For the text-containing cell, return its midpoint in [X, Y] coordinate format. 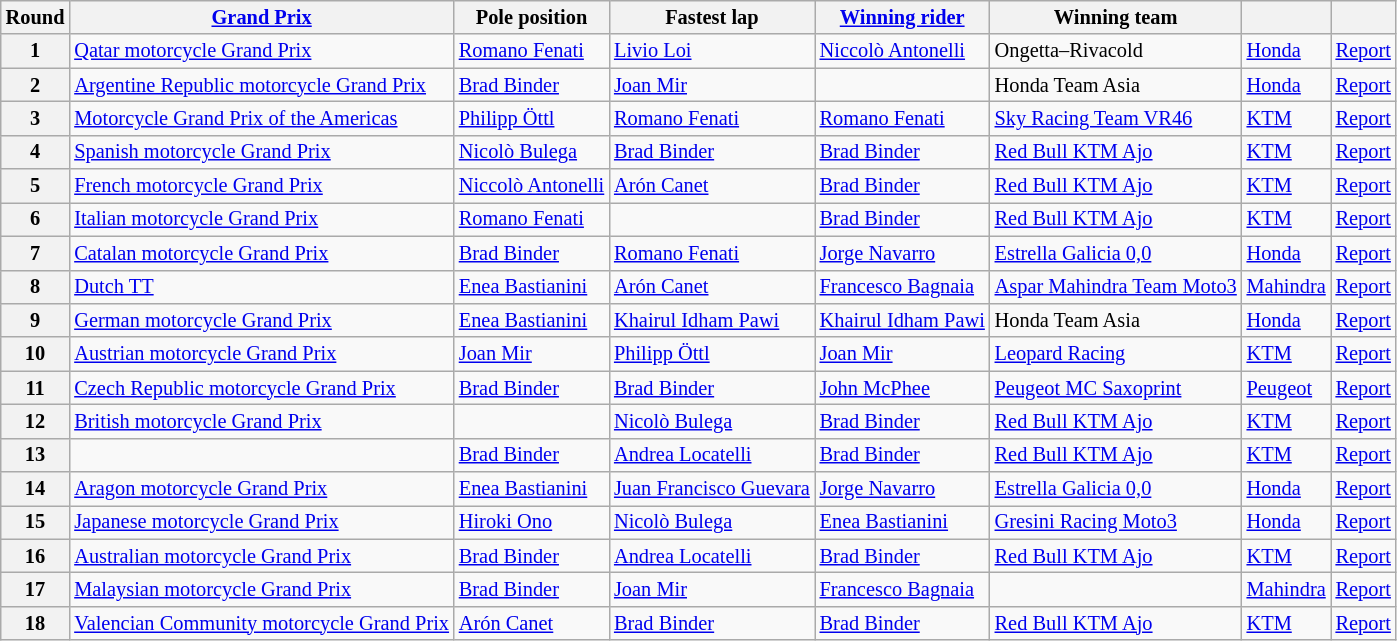
10 [36, 354]
Livio Loi [712, 51]
Peugeot MC Saxoprint [1116, 388]
Hiroki Ono [532, 522]
Malaysian motorcycle Grand Prix [262, 589]
Czech Republic motorcycle Grand Prix [262, 388]
Ongetta–Rivacold [1116, 51]
Argentine Republic motorcycle Grand Prix [262, 85]
Leopard Racing [1116, 354]
13 [36, 455]
8 [36, 287]
Sky Racing Team VR46 [1116, 118]
German motorcycle Grand Prix [262, 320]
John McPhee [902, 388]
Qatar motorcycle Grand Prix [262, 51]
Winning rider [902, 17]
Catalan motorcycle Grand Prix [262, 253]
French motorcycle Grand Prix [262, 186]
15 [36, 522]
5 [36, 186]
Austrian motorcycle Grand Prix [262, 354]
1 [36, 51]
Aspar Mahindra Team Moto3 [1116, 287]
Spanish motorcycle Grand Prix [262, 152]
Japanese motorcycle Grand Prix [262, 522]
6 [36, 219]
7 [36, 253]
3 [36, 118]
Gresini Racing Moto3 [1116, 522]
11 [36, 388]
12 [36, 421]
British motorcycle Grand Prix [262, 421]
Fastest lap [712, 17]
Motorcycle Grand Prix of the Americas [262, 118]
Grand Prix [262, 17]
17 [36, 589]
18 [36, 623]
Pole position [532, 17]
Aragon motorcycle Grand Prix [262, 489]
Australian motorcycle Grand Prix [262, 556]
Italian motorcycle Grand Prix [262, 219]
16 [36, 556]
Juan Francisco Guevara [712, 489]
Valencian Community motorcycle Grand Prix [262, 623]
4 [36, 152]
14 [36, 489]
Round [36, 17]
9 [36, 320]
Dutch TT [262, 287]
2 [36, 85]
Winning team [1116, 17]
Peugeot [1286, 388]
